From the cell containing the given text, extract its center point as [x, y] coordinate. 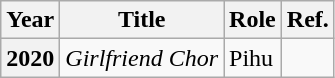
Role [253, 20]
Girlfriend Chor [142, 58]
Title [142, 20]
Ref. [308, 20]
Year [30, 20]
2020 [30, 58]
Pihu [253, 58]
